From the cell containing the given text, extract its center point as (X, Y) coordinate. 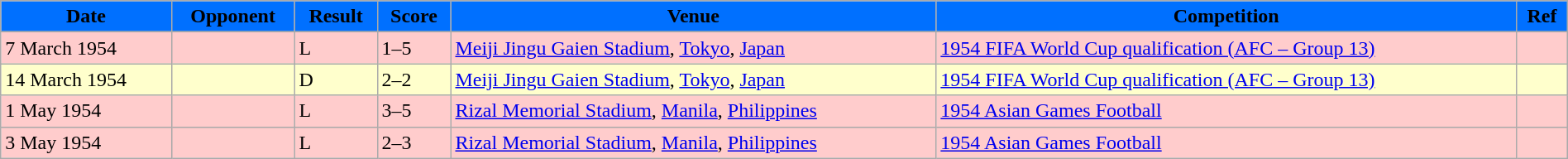
Opponent (233, 17)
Venue (693, 17)
1 May 1954 (86, 111)
14 March 1954 (86, 79)
2–2 (414, 79)
Ref (1542, 17)
7 March 1954 (86, 48)
Date (86, 17)
Result (336, 17)
D (336, 79)
1–5 (414, 48)
Competition (1226, 17)
3–5 (414, 111)
3 May 1954 (86, 142)
2–3 (414, 142)
Score (414, 17)
